Return (X, Y) of the center of cell containing provided text 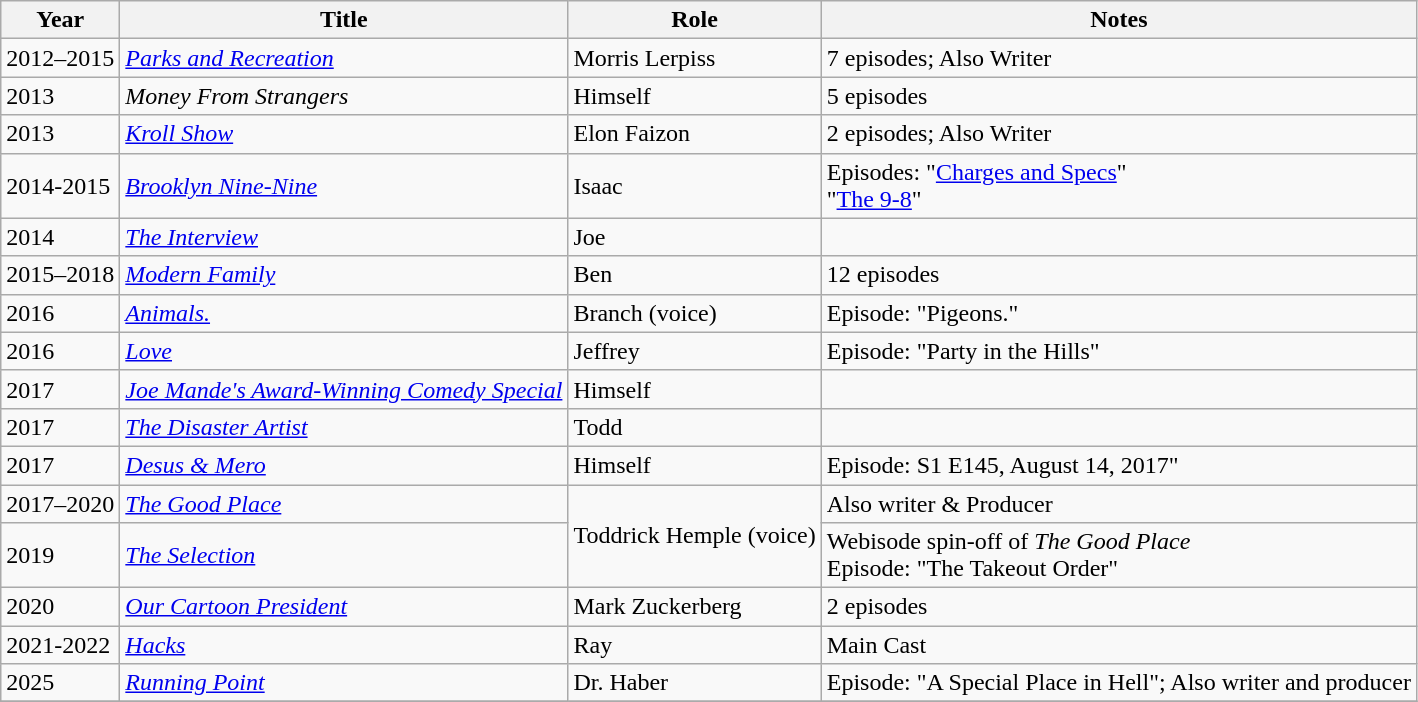
Running Point (344, 683)
Main Cast (1118, 645)
2017–2020 (60, 503)
2025 (60, 683)
Toddrick Hemple (voice) (694, 536)
Ben (694, 275)
12 episodes (1118, 275)
Parks and Recreation (344, 58)
The Disaster Artist (344, 427)
Hacks (344, 645)
Modern Family (344, 275)
Joe Mande's Award-Winning Comedy Special (344, 389)
Desus & Mero (344, 465)
Title (344, 20)
2 episodes; Also Writer (1118, 134)
2 episodes (1118, 607)
Episode: S1 E145, August 14, 2017" (1118, 465)
Mark Zuckerberg (694, 607)
Isaac (694, 186)
2020 (60, 607)
The Selection (344, 556)
Webisode spin-off of The Good PlaceEpisode: "The Takeout Order" (1118, 556)
Animals. (344, 313)
2012–2015 (60, 58)
Joe (694, 237)
2015–2018 (60, 275)
7 episodes; Also Writer (1118, 58)
Money From Strangers (344, 96)
Also writer & Producer (1118, 503)
Dr. Haber (694, 683)
Ray (694, 645)
Year (60, 20)
Morris Lerpiss (694, 58)
Our Cartoon President (344, 607)
The Interview (344, 237)
Jeffrey (694, 351)
Todd (694, 427)
Branch (voice) (694, 313)
Kroll Show (344, 134)
Elon Faizon (694, 134)
2014-2015 (60, 186)
2014 (60, 237)
Role (694, 20)
2021-2022 (60, 645)
5 episodes (1118, 96)
The Good Place (344, 503)
Episode: "A Special Place in Hell"; Also writer and producer (1118, 683)
Episodes: "Charges and Specs""The 9-8" (1118, 186)
2019 (60, 556)
Brooklyn Nine-Nine (344, 186)
Episode: "Pigeons." (1118, 313)
Love (344, 351)
Notes (1118, 20)
Episode: "Party in the Hills" (1118, 351)
